Identify which cell holds the provided text, then report its [x, y] central coordinate. 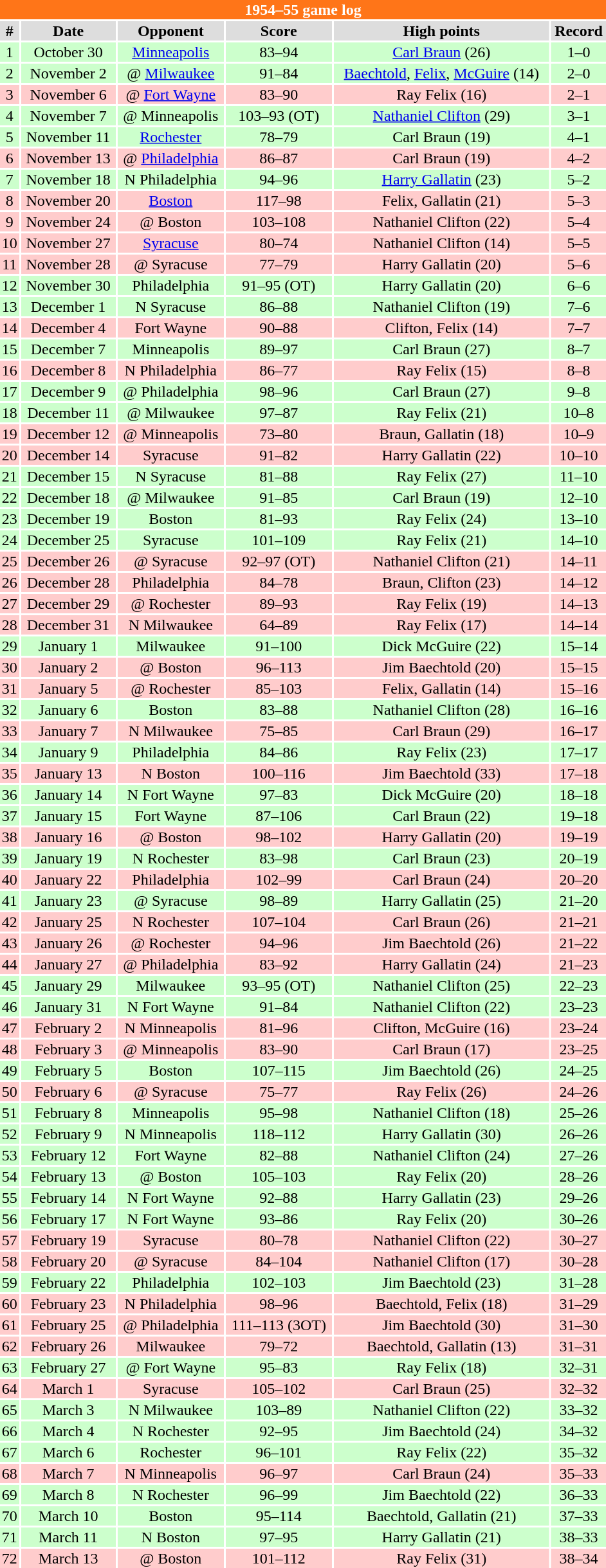
November 18 [68, 179]
December 28 [68, 582]
25–26 [579, 1113]
81–96 [279, 1028]
60 [10, 1304]
Ray Felix (26) [441, 1092]
February 22 [68, 1283]
77–79 [279, 264]
January 13 [68, 773]
December 9 [68, 392]
8–7 [579, 349]
February 2 [68, 1028]
101–109 [279, 540]
19 [10, 434]
63 [10, 1367]
Nathaniel Clifton (17) [441, 1261]
Opponent [171, 31]
Ray Felix (27) [441, 476]
Nathaniel Clifton (28) [441, 710]
February 23 [68, 1304]
69 [10, 1495]
92–88 [279, 1198]
15–15 [579, 667]
59 [10, 1283]
2–1 [579, 95]
5–3 [579, 201]
78–79 [279, 137]
Ray Felix (15) [441, 370]
87–106 [279, 816]
89–93 [279, 604]
80–78 [279, 1240]
92–97 (OT) [279, 561]
30 [10, 667]
December 25 [68, 540]
66 [10, 1431]
86–87 [279, 158]
Carl Braun (22) [441, 816]
March 4 [68, 1431]
2 [10, 73]
8–8 [579, 370]
13 [10, 307]
90–88 [279, 328]
79–72 [279, 1346]
January 25 [68, 922]
January 7 [68, 731]
7 [10, 179]
100–116 [279, 773]
47 [10, 1028]
March 11 [68, 1537]
Score [279, 31]
97–95 [279, 1537]
103–89 [279, 1410]
16 [10, 370]
81–88 [279, 476]
9 [10, 222]
89–97 [279, 349]
Dick McGuire (22) [441, 646]
71 [10, 1537]
33 [10, 731]
February 5 [68, 1070]
Ray Felix (16) [441, 95]
57 [10, 1240]
October 30 [68, 52]
1954–55 game log [303, 10]
31–30 [579, 1325]
November 11 [68, 137]
44 [10, 964]
January 9 [68, 752]
25 [10, 561]
37–33 [579, 1516]
31–29 [579, 1304]
102–103 [279, 1283]
December 18 [68, 498]
January 22 [68, 879]
March 1 [68, 1389]
35 [10, 773]
December 8 [68, 370]
8 [10, 201]
38–33 [579, 1537]
November 6 [68, 95]
Jim Baechtold (20) [441, 667]
23–23 [579, 1007]
March 7 [68, 1473]
Nathaniel Clifton (14) [441, 243]
42 [10, 922]
6–6 [579, 285]
102–99 [279, 879]
Carl Braun (25) [441, 1389]
14–14 [579, 625]
29–26 [579, 1198]
85–103 [279, 689]
4–1 [579, 137]
November 28 [68, 264]
95–114 [279, 1516]
February 17 [68, 1219]
10–9 [579, 434]
Harry Gallatin (30) [441, 1134]
Record [579, 31]
Harry Gallatin (24) [441, 964]
February 27 [68, 1367]
53 [10, 1155]
November 24 [68, 222]
Nathaniel Clifton (24) [441, 1155]
56 [10, 1219]
30–27 [579, 1240]
34–32 [579, 1431]
January 2 [68, 667]
Ray Felix (23) [441, 752]
61 [10, 1325]
40 [10, 879]
84–78 [279, 582]
Ray Felix (31) [441, 1558]
4 [10, 116]
75–85 [279, 731]
December 31 [68, 625]
92–95 [279, 1431]
February 20 [68, 1261]
6 [10, 158]
23 [10, 519]
67 [10, 1452]
January 23 [68, 901]
14–11 [579, 561]
10 [10, 243]
86–88 [279, 307]
Felix, Gallatin (14) [441, 689]
January 16 [68, 837]
30–26 [579, 1219]
January 6 [68, 710]
Nathaniel Clifton (21) [441, 561]
Ray Felix (24) [441, 519]
January 14 [68, 795]
January 31 [68, 1007]
26 [10, 582]
Baechtold, Gallatin (21) [441, 1516]
14–10 [579, 540]
95–98 [279, 1113]
54 [10, 1176]
105–102 [279, 1389]
Baechtold, Gallatin (13) [441, 1346]
14–13 [579, 604]
37 [10, 816]
10–8 [579, 413]
February 3 [68, 1049]
15–16 [579, 689]
32–31 [579, 1367]
21–21 [579, 922]
83–92 [279, 964]
83–94 [279, 52]
Baechtold, Felix, McGuire (14) [441, 73]
5–5 [579, 243]
26–26 [579, 1134]
55 [10, 1198]
48 [10, 1049]
November 30 [68, 285]
31–28 [579, 1283]
Ray Felix (18) [441, 1367]
93–95 (OT) [279, 986]
19–19 [579, 837]
14–12 [579, 582]
58 [10, 1261]
1 [10, 52]
17–17 [579, 752]
November 2 [68, 73]
81–93 [279, 519]
91–85 [279, 498]
27 [10, 604]
27–26 [579, 1155]
97–87 [279, 413]
7–6 [579, 307]
5–6 [579, 264]
95–83 [279, 1367]
Clifton, McGuire (16) [441, 1028]
December 29 [68, 604]
Jim Baechtold (33) [441, 773]
Jim Baechtold (30) [441, 1325]
December 12 [68, 434]
101–112 [279, 1558]
36 [10, 795]
16–17 [579, 731]
31 [10, 689]
11–10 [579, 476]
5–4 [579, 222]
February 12 [68, 1155]
96–97 [279, 1473]
117–98 [279, 201]
15 [10, 349]
52 [10, 1134]
# [10, 31]
22 [10, 498]
96–113 [279, 667]
103–93 (OT) [279, 116]
86–77 [279, 370]
Nathaniel Clifton (29) [441, 116]
72 [10, 1558]
February 25 [68, 1325]
35–33 [579, 1473]
111–113 (3OT) [279, 1325]
105–103 [279, 1176]
Jim Baechtold (23) [441, 1283]
2–0 [579, 73]
December 26 [68, 561]
14 [10, 328]
Felix, Gallatin (21) [441, 201]
98–102 [279, 837]
November 7 [68, 116]
Ray Felix (19) [441, 604]
18–18 [579, 795]
13–10 [579, 519]
28–26 [579, 1176]
5–2 [579, 179]
80–74 [279, 243]
118–112 [279, 1134]
38 [10, 837]
16–16 [579, 710]
32–32 [579, 1389]
January 26 [68, 943]
19–18 [579, 816]
January 29 [68, 986]
February 9 [68, 1134]
3–1 [579, 116]
Carl Braun (17) [441, 1049]
46 [10, 1007]
Nathaniel Clifton (25) [441, 986]
97–83 [279, 795]
20 [10, 455]
3 [10, 95]
December 1 [68, 307]
Nathaniel Clifton (18) [441, 1113]
31–31 [579, 1346]
November 20 [68, 201]
82–88 [279, 1155]
Dick McGuire (20) [441, 795]
January 15 [68, 816]
January 5 [68, 689]
36–33 [579, 1495]
Jim Baechtold (22) [441, 1495]
49 [10, 1070]
December 15 [68, 476]
107–115 [279, 1070]
91–82 [279, 455]
17–18 [579, 773]
4–2 [579, 158]
34 [10, 752]
March 6 [68, 1452]
March 3 [68, 1410]
38–34 [579, 1558]
45 [10, 986]
February 8 [68, 1113]
17 [10, 392]
Ray Felix (22) [441, 1452]
83–88 [279, 710]
Clifton, Felix (14) [441, 328]
35–32 [579, 1452]
1–0 [579, 52]
21 [10, 476]
March 13 [68, 1558]
43 [10, 943]
December 4 [68, 328]
98–89 [279, 901]
70 [10, 1516]
Date [68, 31]
December 7 [68, 349]
91–95 (OT) [279, 285]
62 [10, 1346]
84–104 [279, 1261]
64–89 [279, 625]
November 13 [68, 158]
Carl Braun (23) [441, 858]
Carl Braun (29) [441, 731]
Harry Gallatin (22) [441, 455]
12 [10, 285]
February 13 [68, 1176]
Baechtold, Felix (18) [441, 1304]
32 [10, 710]
Nathaniel Clifton (19) [441, 307]
28 [10, 625]
High points [441, 31]
93–86 [279, 1219]
20–19 [579, 858]
51 [10, 1113]
January 19 [68, 858]
15–14 [579, 646]
January 1 [68, 646]
January 27 [68, 964]
18 [10, 413]
5 [10, 137]
21–23 [579, 964]
30–28 [579, 1261]
75–77 [279, 1092]
107–104 [279, 922]
50 [10, 1092]
21–20 [579, 901]
March 8 [68, 1495]
7–7 [579, 328]
65 [10, 1410]
20–20 [579, 879]
41 [10, 901]
February 14 [68, 1198]
10–10 [579, 455]
33–32 [579, 1410]
December 19 [68, 519]
24–25 [579, 1070]
Braun, Gallatin (18) [441, 434]
9–8 [579, 392]
21–22 [579, 943]
11 [10, 264]
23–24 [579, 1028]
68 [10, 1473]
12–10 [579, 498]
39 [10, 858]
Braun, Clifton (23) [441, 582]
24–26 [579, 1092]
23–25 [579, 1049]
Jim Baechtold (24) [441, 1431]
November 27 [68, 243]
103–108 [279, 222]
84–86 [279, 752]
83–98 [279, 858]
February 26 [68, 1346]
Ray Felix (17) [441, 625]
96–99 [279, 1495]
96–101 [279, 1452]
February 19 [68, 1240]
91–100 [279, 646]
February 6 [68, 1092]
Harry Gallatin (21) [441, 1537]
March 10 [68, 1516]
December 14 [68, 455]
73–80 [279, 434]
24 [10, 540]
December 11 [68, 413]
Harry Gallatin (25) [441, 901]
22–23 [579, 986]
64 [10, 1389]
29 [10, 646]
